Capture the cell that displays the provided text and extract its [X, Y] central coordinate. 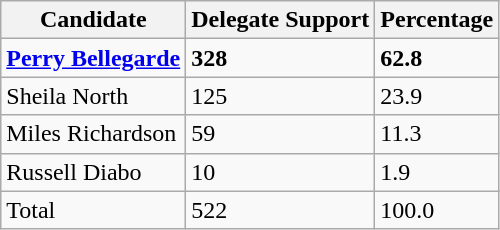
Sheila North [94, 96]
11.3 [437, 134]
10 [280, 172]
522 [280, 210]
59 [280, 134]
Candidate [94, 20]
Russell Diabo [94, 172]
Miles Richardson [94, 134]
23.9 [437, 96]
Total [94, 210]
100.0 [437, 210]
62.8 [437, 58]
Percentage [437, 20]
1.9 [437, 172]
328 [280, 58]
Perry Bellegarde [94, 58]
Delegate Support [280, 20]
125 [280, 96]
